Detect which cell encompasses the target text, then output its [x, y] center coordinate. 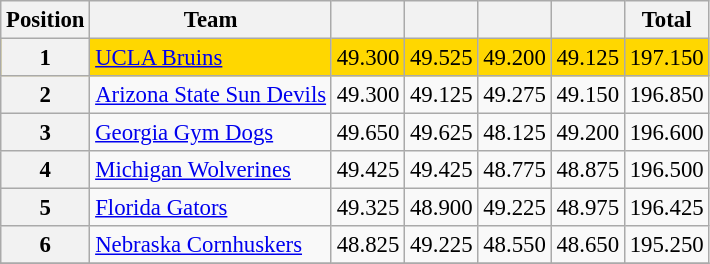
48.550 [514, 245]
196.425 [666, 208]
Michigan Wolverines [211, 170]
49.150 [588, 95]
49.325 [368, 208]
6 [46, 245]
49.625 [442, 133]
48.875 [588, 170]
48.125 [514, 133]
UCLA Bruins [211, 58]
2 [46, 95]
1 [46, 58]
5 [46, 208]
195.250 [666, 245]
49.275 [514, 95]
196.850 [666, 95]
Florida Gators [211, 208]
Nebraska Cornhuskers [211, 245]
48.825 [368, 245]
48.775 [514, 170]
196.600 [666, 133]
48.900 [442, 208]
4 [46, 170]
Georgia Gym Dogs [211, 133]
49.650 [368, 133]
196.500 [666, 170]
Position [46, 20]
49.525 [442, 58]
Team [211, 20]
Total [666, 20]
48.650 [588, 245]
Arizona State Sun Devils [211, 95]
3 [46, 133]
48.975 [588, 208]
197.150 [666, 58]
